From the cell containing the given text, extract its center point as [X, Y] coordinate. 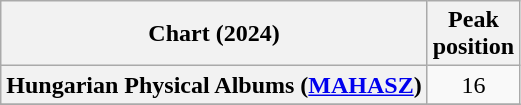
Hungarian Physical Albums (MAHASZ) [214, 85]
Chart (2024) [214, 34]
16 [473, 85]
Peakposition [473, 34]
